Return (X, Y) of the center of cell containing provided text 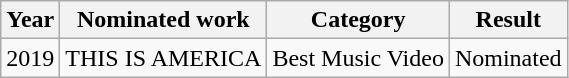
2019 (30, 58)
Category (358, 20)
Result (508, 20)
Best Music Video (358, 58)
THIS IS AMERICA (164, 58)
Nominated work (164, 20)
Nominated (508, 58)
Year (30, 20)
